Return (x, y) of the center of cell containing provided text 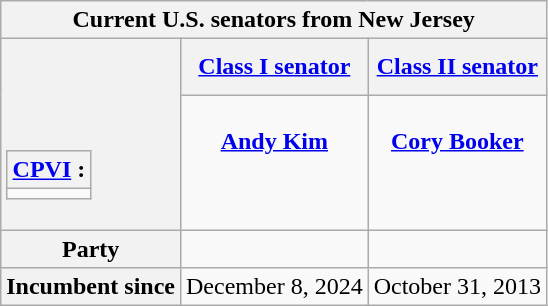
Current U.S. senators from New Jersey (274, 20)
Class II senator (457, 67)
Andy Kim (274, 162)
October 31, 2013 (457, 287)
Incumbent since (91, 287)
December 8, 2024 (274, 287)
Class I senator (274, 67)
Party (91, 249)
Cory Booker (457, 162)
